Scan for the cell matching the given text and deliver its [X, Y] coordinate at center. 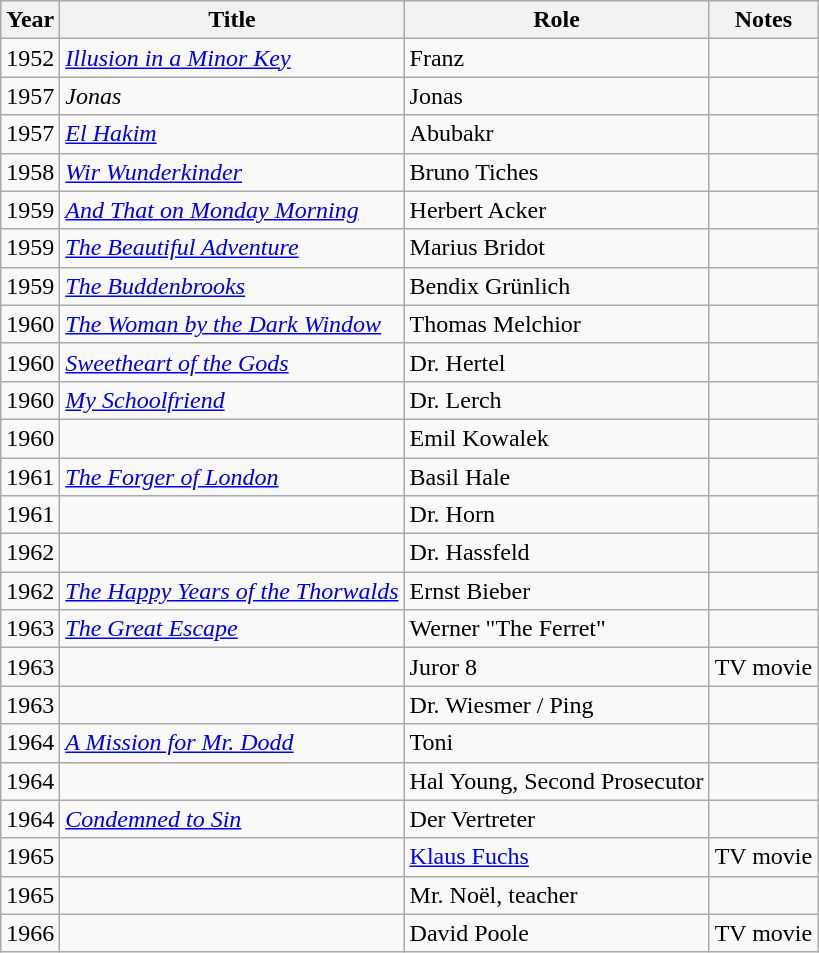
Abubakr [556, 134]
Toni [556, 743]
Juror 8 [556, 667]
The Forger of London [232, 477]
Dr. Hertel [556, 362]
Dr. Wiesmer / Ping [556, 705]
The Beautiful Adventure [232, 248]
Illusion in a Minor Key [232, 58]
My Schoolfriend [232, 400]
Basil Hale [556, 477]
Werner "The Ferret" [556, 629]
The Woman by the Dark Window [232, 324]
Marius Bridot [556, 248]
Wir Wunderkinder [232, 172]
Hal Young, Second Prosecutor [556, 781]
The Buddenbrooks [232, 286]
Bendix Grünlich [556, 286]
Franz [556, 58]
Ernst Bieber [556, 591]
Role [556, 20]
And That on Monday Morning [232, 210]
1966 [30, 933]
Title [232, 20]
The Happy Years of the Thorwalds [232, 591]
1952 [30, 58]
Condemned to Sin [232, 819]
El Hakim [232, 134]
Bruno Tiches [556, 172]
Thomas Melchior [556, 324]
Dr. Lerch [556, 400]
Herbert Acker [556, 210]
1958 [30, 172]
Mr. Noël, teacher [556, 895]
Sweetheart of the Gods [232, 362]
David Poole [556, 933]
A Mission for Mr. Dodd [232, 743]
Dr. Horn [556, 515]
Der Vertreter [556, 819]
Klaus Fuchs [556, 857]
Emil Kowalek [556, 438]
Year [30, 20]
Dr. Hassfeld [556, 553]
Notes [764, 20]
The Great Escape [232, 629]
